Pinpoint the cell where the given text exists, returning its (X, Y) midpoint coordinate. 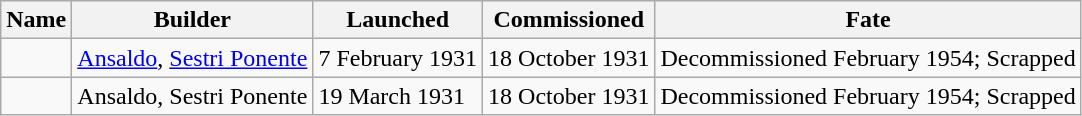
Launched (398, 20)
19 March 1931 (398, 96)
Commissioned (569, 20)
Builder (192, 20)
Name (36, 20)
Fate (868, 20)
7 February 1931 (398, 58)
